Find where the given text appears and provide that cell's center as (X, Y) coordinate. 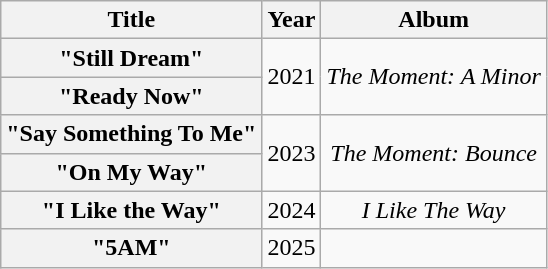
Title (132, 20)
"Ready Now" (132, 96)
2023 (292, 153)
The Moment: A Minor (434, 77)
"Still Dream" (132, 58)
"5AM" (132, 248)
"On My Way" (132, 172)
I Like The Way (434, 210)
Year (292, 20)
Album (434, 20)
2024 (292, 210)
"Say Something To Me" (132, 134)
2025 (292, 248)
"I Like the Way" (132, 210)
2021 (292, 77)
The Moment: Bounce (434, 153)
